Locate the cell with the specified text and output its (x, y) center coordinate. 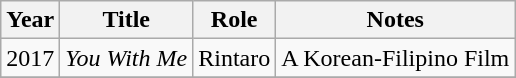
2017 (30, 58)
You With Me (126, 58)
Rintaro (234, 58)
Role (234, 20)
A Korean-Filipino Film (396, 58)
Year (30, 20)
Title (126, 20)
Notes (396, 20)
